Detect which cell encompasses the target text, then output its (x, y) center coordinate. 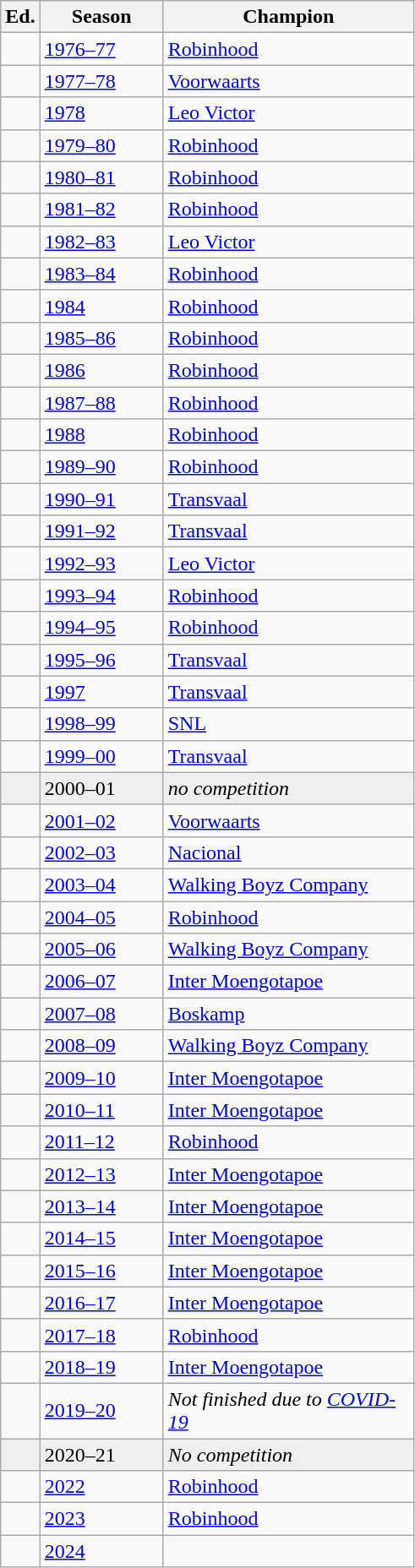
1990–91 (101, 499)
2016–17 (101, 1303)
1984 (101, 306)
2018–19 (101, 1367)
1995–96 (101, 660)
1988 (101, 435)
no competition (288, 788)
Season (101, 17)
1997 (101, 692)
1992–93 (101, 563)
1980–81 (101, 177)
2009–10 (101, 1078)
1978 (101, 113)
1979–80 (101, 145)
Champion (288, 17)
2019–20 (101, 1411)
SNL (288, 724)
2011–12 (101, 1142)
Nacional (288, 852)
1989–90 (101, 467)
2004–05 (101, 917)
No competition (288, 1454)
2006–07 (101, 982)
2014–15 (101, 1239)
2007–08 (101, 1014)
2024 (101, 1551)
1977–78 (101, 81)
2003–04 (101, 885)
2023 (101, 1519)
1983–84 (101, 274)
2000–01 (101, 788)
1991–92 (101, 531)
2013–14 (101, 1206)
1998–99 (101, 724)
2015–16 (101, 1271)
1999–00 (101, 756)
1981–82 (101, 210)
Not finished due to COVID-19 (288, 1411)
Ed. (20, 17)
1994–95 (101, 628)
2002–03 (101, 852)
2005–06 (101, 950)
1985–86 (101, 338)
2001–02 (101, 820)
2017–18 (101, 1335)
2008–09 (101, 1046)
2020–21 (101, 1454)
1987–88 (101, 403)
1982–83 (101, 242)
1986 (101, 370)
2010–11 (101, 1110)
1993–94 (101, 596)
2012–13 (101, 1174)
1976–77 (101, 49)
2022 (101, 1487)
Boskamp (288, 1014)
